Extract the (X, Y) coordinate from the center of the cell holding the provided text.  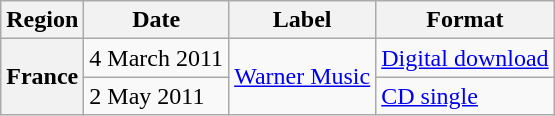
Digital download (465, 58)
4 March 2011 (156, 58)
Format (465, 20)
Label (302, 20)
Date (156, 20)
2 May 2011 (156, 96)
France (42, 77)
Region (42, 20)
Warner Music (302, 77)
CD single (465, 96)
